For the text-containing cell, return its midpoint in (X, Y) coordinate format. 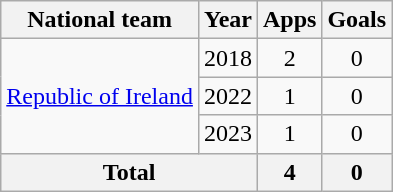
Apps (289, 20)
Total (130, 172)
Republic of Ireland (100, 96)
National team (100, 20)
4 (289, 172)
2018 (228, 58)
Year (228, 20)
2 (289, 58)
Goals (357, 20)
2022 (228, 96)
2023 (228, 134)
